Capture the cell that displays the provided text and extract its [X, Y] central coordinate. 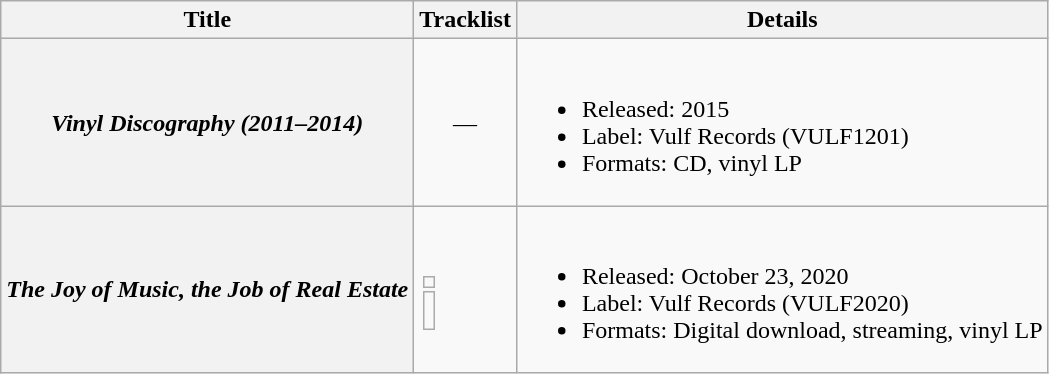
Vinyl Discography (2011–2014) [208, 122]
Tracklist [466, 20]
Released: 2015Label: Vulf Records (VULF1201)Formats: CD, vinyl LP [782, 122]
Title [208, 20]
Details [782, 20]
— [466, 122]
The Joy of Music, the Job of Real Estate [208, 290]
Released: October 23, 2020Label: Vulf Records (VULF2020)Formats: Digital download, streaming, vinyl LP [782, 290]
